Detect which cell encompasses the target text, then output its (X, Y) center coordinate. 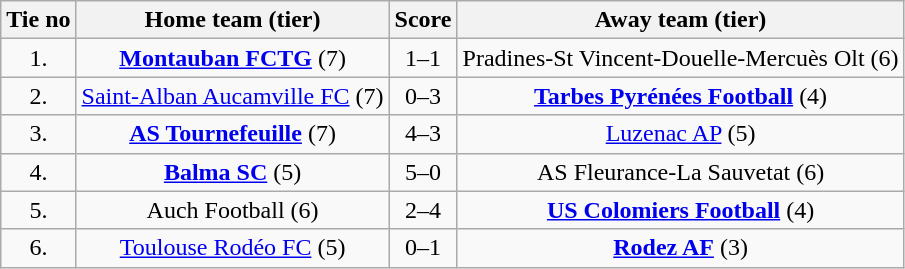
2. (38, 96)
Saint-Alban Aucamville FC (7) (232, 96)
Luzenac AP (5) (680, 134)
AS Fleurance-La Sauvetat (6) (680, 172)
Pradines-St Vincent-Douelle-Mercuès Olt (6) (680, 58)
0–3 (423, 96)
Tie no (38, 20)
AS Tournefeuille (7) (232, 134)
2–4 (423, 210)
Balma SC (5) (232, 172)
Tarbes Pyrénées Football (4) (680, 96)
US Colomiers Football (4) (680, 210)
Home team (tier) (232, 20)
0–1 (423, 248)
Toulouse Rodéo FC (5) (232, 248)
Score (423, 20)
6. (38, 248)
5–0 (423, 172)
1–1 (423, 58)
1. (38, 58)
3. (38, 134)
Rodez AF (3) (680, 248)
Auch Football (6) (232, 210)
Montauban FCTG (7) (232, 58)
4. (38, 172)
4–3 (423, 134)
5. (38, 210)
Away team (tier) (680, 20)
